Search for the cell housing the specified text and yield its [X, Y] center coordinate. 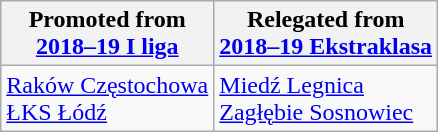
Promoted from2018–19 I liga [108, 34]
Relegated from2018–19 Ekstraklasa [326, 34]
Miedź Legnica Zagłębie Sosnowiec [326, 98]
Raków Częstochowa ŁKS Łódź [108, 98]
